Determine the [X, Y] coordinate at the center of the cell enclosing the given text.  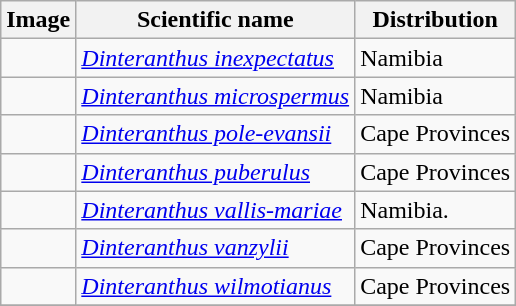
Dinteranthus puberulus [216, 172]
Distribution [436, 20]
Dinteranthus wilmotianus [216, 286]
Dinteranthus vanzylii [216, 248]
Dinteranthus inexpectatus [216, 58]
Dinteranthus pole-evansii [216, 134]
Dinteranthus microspermus [216, 96]
Scientific name [216, 20]
Image [38, 20]
Dinteranthus vallis-mariae [216, 210]
Namibia. [436, 210]
